Scan for the cell matching the given text and deliver its (x, y) coordinate at center. 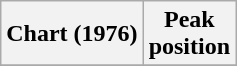
Chart (1976) (72, 34)
Peakposition (189, 34)
